Extract the (X, Y) coordinate from the center of the cell holding the provided text.  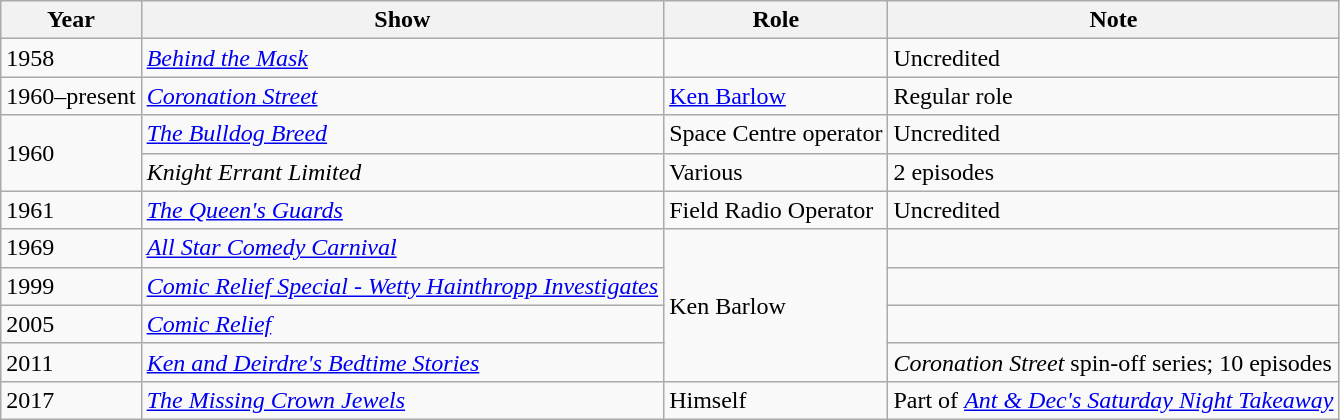
Regular role (1114, 96)
1958 (71, 58)
1960–present (71, 96)
Various (776, 172)
Field Radio Operator (776, 210)
The Queen's Guards (402, 210)
Himself (776, 400)
Space Centre operator (776, 134)
Coronation Street (402, 96)
1999 (71, 286)
2011 (71, 362)
Coronation Street spin-off series; 10 episodes (1114, 362)
1960 (71, 153)
2005 (71, 324)
Comic Relief (402, 324)
Note (1114, 20)
The Bulldog Breed (402, 134)
Show (402, 20)
1969 (71, 248)
Year (71, 20)
Behind the Mask (402, 58)
2017 (71, 400)
2 episodes (1114, 172)
Ken and Deirdre's Bedtime Stories (402, 362)
The Missing Crown Jewels (402, 400)
Part of Ant & Dec's Saturday Night Takeaway (1114, 400)
Comic Relief Special - Wetty Hainthropp Investigates (402, 286)
Knight Errant Limited (402, 172)
All Star Comedy Carnival (402, 248)
Role (776, 20)
1961 (71, 210)
